For the text-containing cell, return its midpoint in (x, y) coordinate format. 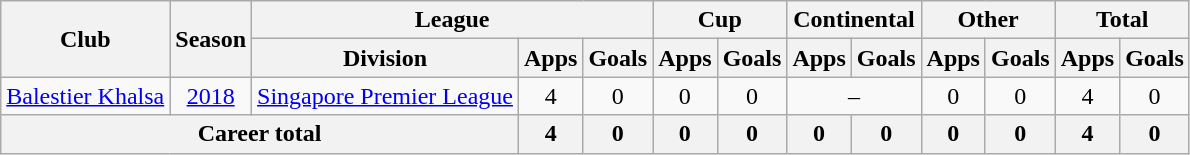
Total (1122, 20)
Other (988, 20)
– (854, 96)
League (452, 20)
Club (86, 39)
Continental (854, 20)
Singapore Premier League (386, 96)
Cup (720, 20)
Division (386, 58)
Career total (260, 134)
Season (211, 39)
2018 (211, 96)
Balestier Khalsa (86, 96)
